Return the [x, y] coordinate for the center point of the cell that contains the specified text.  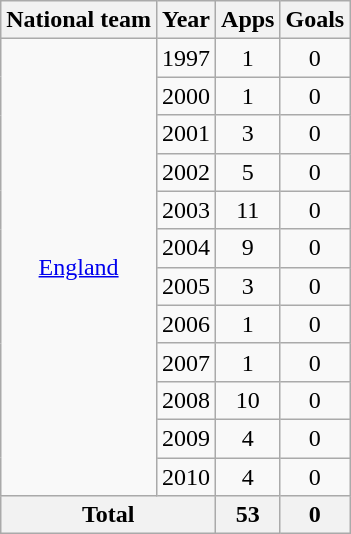
10 [248, 400]
Total [108, 515]
2010 [186, 477]
2009 [186, 438]
2001 [186, 134]
53 [248, 515]
Apps [248, 20]
1997 [186, 58]
Year [186, 20]
9 [248, 248]
2008 [186, 400]
England [79, 268]
5 [248, 172]
2007 [186, 362]
2005 [186, 286]
2004 [186, 248]
2000 [186, 96]
Goals [315, 20]
11 [248, 210]
2003 [186, 210]
2002 [186, 172]
2006 [186, 324]
National team [79, 20]
